Scan for the cell matching the given text and deliver its (X, Y) coordinate at center. 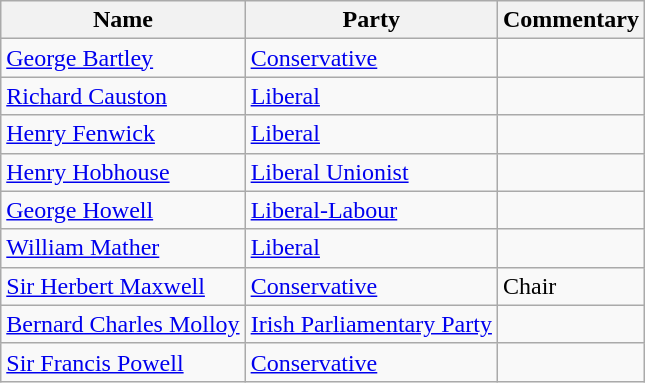
Sir Francis Powell (123, 362)
Name (123, 20)
Chair (570, 286)
Party (371, 20)
Liberal-Labour (371, 210)
George Bartley (123, 58)
Commentary (570, 20)
Sir Herbert Maxwell (123, 286)
Henry Fenwick (123, 134)
Henry Hobhouse (123, 172)
Bernard Charles Molloy (123, 324)
Richard Causton (123, 96)
William Mather (123, 248)
Liberal Unionist (371, 172)
Irish Parliamentary Party (371, 324)
George Howell (123, 210)
